Locate the cell with the specified text and output its [X, Y] center coordinate. 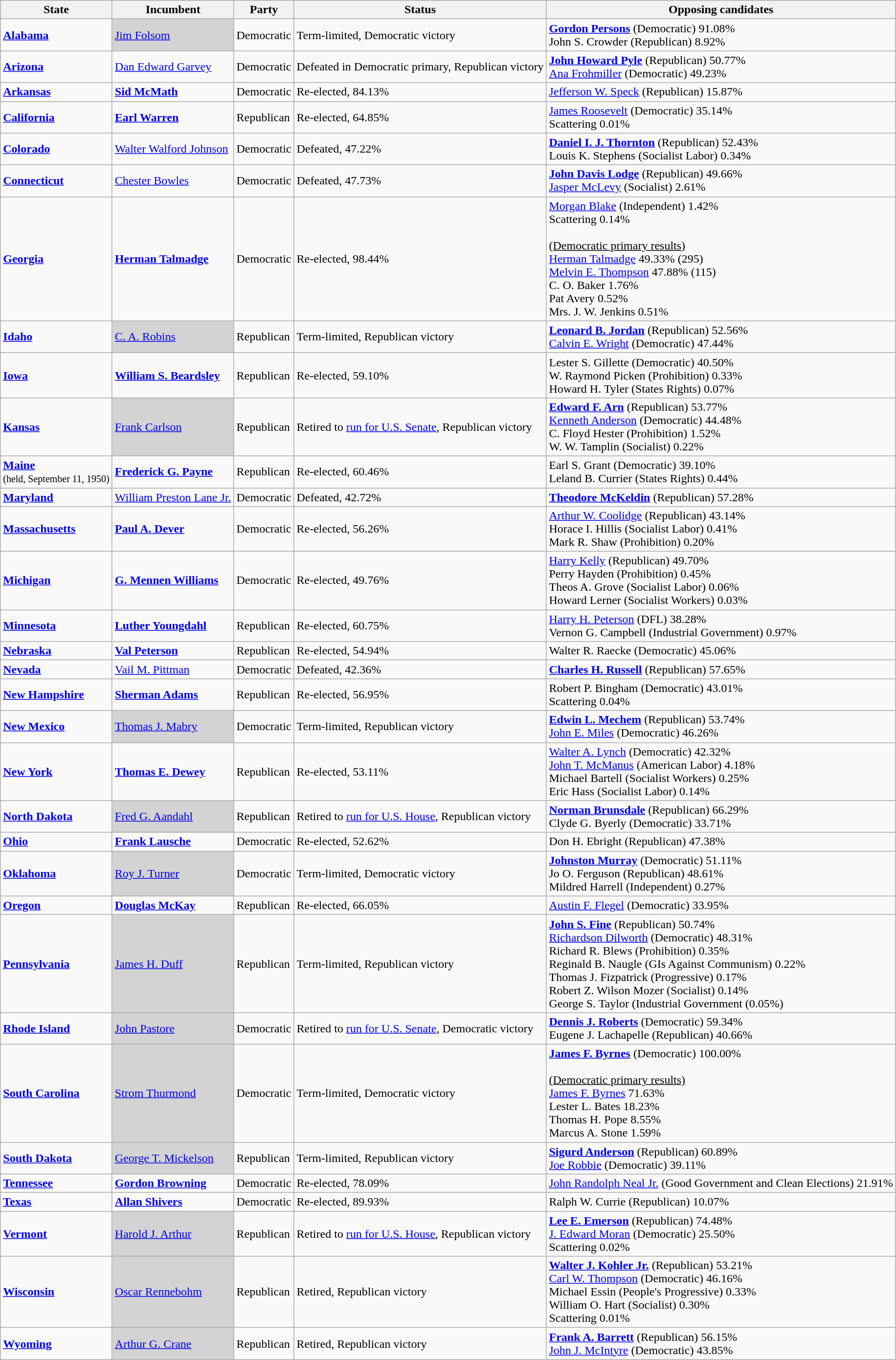
Ralph W. Currie (Republican) 10.07% [721, 1202]
Massachusetts [57, 529]
Re-elected, 54.94% [420, 651]
South Carolina [57, 1093]
G. Mennen Williams [173, 581]
Re-elected, 53.11% [420, 772]
George T. Mickelson [173, 1158]
Frank A. Barrett (Republican) 56.15%John J. McIntyre (Democratic) 43.85% [721, 1344]
Fred G. Aandahl [173, 817]
Val Peterson [173, 651]
Earl S. Grant (Democratic) 39.10%Leland B. Currier (States Rights) 0.44% [721, 471]
Re-elected, 78.09% [420, 1183]
New Hampshire [57, 694]
Connecticut [57, 181]
Nevada [57, 669]
Edward F. Arn (Republican) 53.77%Kenneth Anderson (Democratic) 44.48%C. Floyd Hester (Prohibition) 1.52%W. W. Tamplin (Socialist) 0.22% [721, 426]
Walter Walford Johnson [173, 149]
Retired to run for U.S. Senate, Republican victory [420, 426]
Norman Brunsdale (Republican) 66.29%Clyde G. Byerly (Democratic) 33.71% [721, 817]
Thomas E. Dewey [173, 772]
Colorado [57, 149]
Sid McMath [173, 92]
Harry Kelly (Republican) 49.70%Perry Hayden (Prohibition) 0.45%Theos A. Grove (Socialist Labor) 0.06%Howard Lerner (Socialist Workers) 0.03% [721, 581]
Arkansas [57, 92]
Oklahoma [57, 873]
Incumbent [173, 10]
Frank Lausche [173, 842]
New Mexico [57, 727]
James H. Duff [173, 963]
Re-elected, 56.26% [420, 529]
Defeated, 42.36% [420, 669]
Defeated in Democratic primary, Republican victory [420, 67]
State [57, 10]
Dennis J. Roberts (Democratic) 59.34%Eugene J. Lachapelle (Republican) 40.66% [721, 1028]
C. A. Robins [173, 336]
James F. Byrnes (Democratic) 100.00%(Democratic primary results)James F. Byrnes 71.63%Lester L. Bates 18.23%Thomas H. Pope 8.55%Marcus A. Stone 1.59% [721, 1093]
Douglas McKay [173, 905]
Austin F. Flegel (Democratic) 33.95% [721, 905]
John Howard Pyle (Republican) 50.77%Ana Frohmiller (Democratic) 49.23% [721, 67]
Re-elected, 56.95% [420, 694]
Maine(held, September 11, 1950) [57, 471]
Ohio [57, 842]
Texas [57, 1202]
Re-elected, 60.46% [420, 471]
Edwin L. Mechem (Republican) 53.74%John E. Miles (Democratic) 46.26% [721, 727]
Re-elected, 59.10% [420, 375]
Retired to run for U.S. Senate, Democratic victory [420, 1028]
Defeated, 47.73% [420, 181]
Vail M. Pittman [173, 669]
Re-elected, 84.13% [420, 92]
Nebraska [57, 651]
Dan Edward Garvey [173, 67]
Re-elected, 49.76% [420, 581]
Arthur G. Crane [173, 1344]
Lee E. Emerson (Republican) 74.48%J. Edward Moran (Democratic) 25.50%Scattering 0.02% [721, 1234]
Rhode Island [57, 1028]
Gordon Persons (Democratic) 91.08%John S. Crowder (Republican) 8.92% [721, 35]
Oscar Rennebohm [173, 1292]
Pennsylvania [57, 963]
John Randolph Neal Jr. (Good Government and Clean Elections) 21.91% [721, 1183]
Allan Shivers [173, 1202]
Idaho [57, 336]
Party [264, 10]
William S. Beardsley [173, 375]
Theodore McKeldin (Republican) 57.28% [721, 497]
Sherman Adams [173, 694]
Re-elected, 89.93% [420, 1202]
Re-elected, 98.44% [420, 259]
Re-elected, 66.05% [420, 905]
Vermont [57, 1234]
Walter R. Raecke (Democratic) 45.06% [721, 651]
Jim Folsom [173, 35]
Chester Bowles [173, 181]
Arthur W. Coolidge (Republican) 43.14%Horace I. Hillis (Socialist Labor) 0.41%Mark R. Shaw (Prohibition) 0.20% [721, 529]
James Roosevelt (Democratic) 35.14%Scattering 0.01% [721, 117]
Harold J. Arthur [173, 1234]
Luther Youngdahl [173, 626]
Re-elected, 52.62% [420, 842]
Kansas [57, 426]
Robert P. Bingham (Democratic) 43.01%Scattering 0.04% [721, 694]
Iowa [57, 375]
Michigan [57, 581]
Leonard B. Jordan (Republican) 52.56%Calvin E. Wright (Democratic) 47.44% [721, 336]
Lester S. Gillette (Democratic) 40.50%W. Raymond Picken (Prohibition) 0.33%Howard H. Tyler (States Rights) 0.07% [721, 375]
Paul A. Dever [173, 529]
Georgia [57, 259]
Minnesota [57, 626]
John Davis Lodge (Republican) 49.66%Jasper McLevy (Socialist) 2.61% [721, 181]
Arizona [57, 67]
Alabama [57, 35]
Sigurd Anderson (Republican) 60.89%Joe Robbie (Democratic) 39.11% [721, 1158]
Wyoming [57, 1344]
Don H. Ebright (Republican) 47.38% [721, 842]
Jefferson W. Speck (Republican) 15.87% [721, 92]
New York [57, 772]
Tennessee [57, 1183]
Status [420, 10]
Thomas J. Mabry [173, 727]
Maryland [57, 497]
Gordon Browning [173, 1183]
Charles H. Russell (Republican) 57.65% [721, 669]
Frederick G. Payne [173, 471]
Roy J. Turner [173, 873]
Oregon [57, 905]
Strom Thurmond [173, 1093]
California [57, 117]
Johnston Murray (Democratic) 51.11%Jo O. Ferguson (Republican) 48.61%Mildred Harrell (Independent) 0.27% [721, 873]
Opposing candidates [721, 10]
William Preston Lane Jr. [173, 497]
Frank Carlson [173, 426]
Wisconsin [57, 1292]
Daniel I. J. Thornton (Republican) 52.43%Louis K. Stephens (Socialist Labor) 0.34% [721, 149]
Earl Warren [173, 117]
Herman Talmadge [173, 259]
Re-elected, 64.85% [420, 117]
North Dakota [57, 817]
John Pastore [173, 1028]
Defeated, 42.72% [420, 497]
South Dakota [57, 1158]
Harry H. Peterson (DFL) 38.28%Vernon G. Campbell (Industrial Government) 0.97% [721, 626]
Walter A. Lynch (Democratic) 42.32%John T. McManus (American Labor) 4.18%Michael Bartell (Socialist Workers) 0.25%Eric Hass (Socialist Labor) 0.14% [721, 772]
Re-elected, 60.75% [420, 626]
Defeated, 47.22% [420, 149]
